Pinpoint the cell where the given text exists, returning its (x, y) midpoint coordinate. 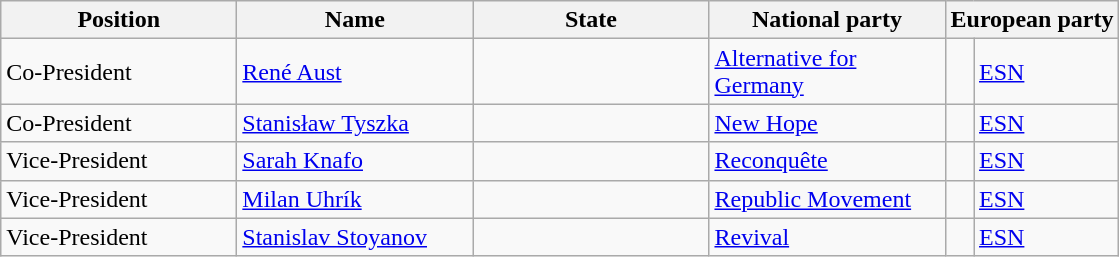
Revival (827, 237)
René Aust (355, 72)
Alternative for Germany (827, 72)
Republic Movement (827, 199)
Name (355, 20)
New Hope (827, 123)
Stanisław Tyszka (355, 123)
Sarah Knafo (355, 161)
State (591, 20)
National party (827, 20)
European party (1032, 20)
Reconquête (827, 161)
Position (119, 20)
Stanislav Stoyanov (355, 237)
Milan Uhrík (355, 199)
